For the text-containing cell, return its midpoint in (X, Y) coordinate format. 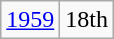
1959 (30, 20)
18th (87, 20)
